Pinpoint the cell where the given text exists, returning its [x, y] midpoint coordinate. 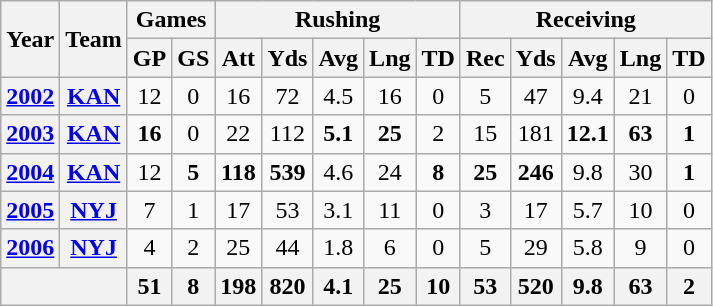
12.1 [588, 134]
30 [640, 172]
7 [149, 210]
51 [149, 286]
11 [390, 210]
Rec [485, 58]
820 [288, 286]
15 [485, 134]
3.1 [338, 210]
22 [238, 134]
21 [640, 96]
5.7 [588, 210]
4.1 [338, 286]
2006 [30, 248]
2002 [30, 96]
1.8 [338, 248]
GP [149, 58]
198 [238, 286]
Year [30, 39]
Rushing [338, 20]
72 [288, 96]
6 [390, 248]
Receiving [586, 20]
Att [238, 58]
112 [288, 134]
5.1 [338, 134]
Games [170, 20]
4.5 [338, 96]
246 [536, 172]
Team [94, 39]
9.4 [588, 96]
520 [536, 286]
47 [536, 96]
3 [485, 210]
29 [536, 248]
24 [390, 172]
5.8 [588, 248]
2005 [30, 210]
4 [149, 248]
181 [536, 134]
9 [640, 248]
GS [194, 58]
118 [238, 172]
539 [288, 172]
2003 [30, 134]
44 [288, 248]
2004 [30, 172]
4.6 [338, 172]
